Capture the cell that displays the provided text and extract its (X, Y) central coordinate. 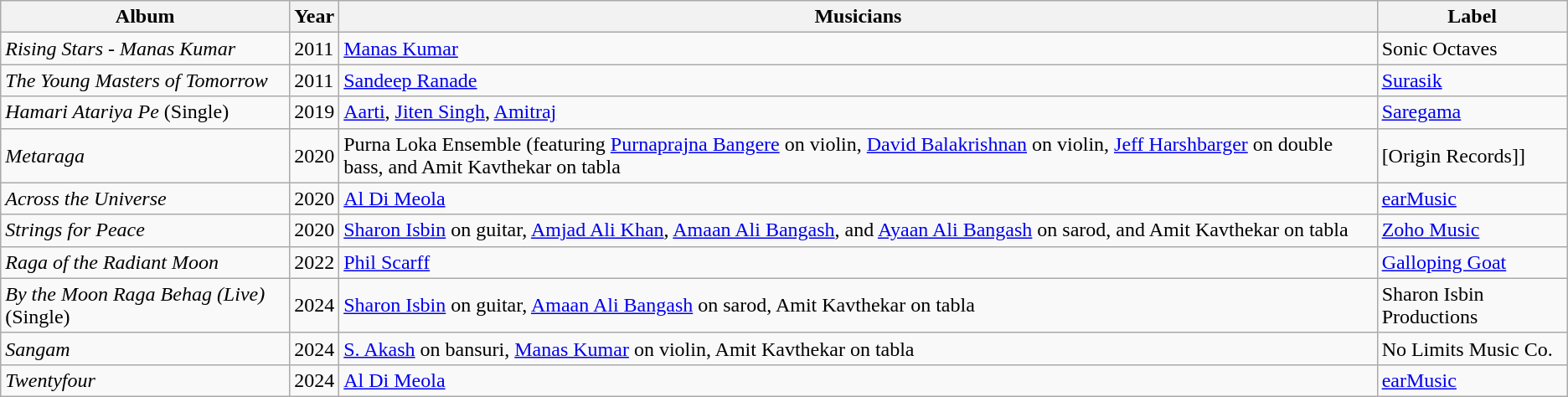
Across the Universe (146, 198)
Zoho Music (1473, 230)
Phil Scarff (858, 262)
Aarti, Jiten Singh, Amitraj (858, 112)
Sharon Isbin on guitar, Amaan Ali Bangash on sarod, Amit Kavthekar on tabla (858, 305)
Sandeep Ranade (858, 80)
Twentyfour (146, 380)
Year (315, 17)
Sonic Octaves (1473, 49)
S. Akash on bansuri, Manas Kumar on violin, Amit Kavthekar on tabla (858, 348)
Surasik (1473, 80)
Sharon Isbin Productions (1473, 305)
Album (146, 17)
Sangam (146, 348)
2022 (315, 262)
2019 (315, 112)
The Young Masters of Tomorrow (146, 80)
[Origin Records]] (1473, 156)
Hamari Atariya Pe (Single) (146, 112)
Raga of the Radiant Moon (146, 262)
Label (1473, 17)
Strings for Peace (146, 230)
Musicians (858, 17)
Manas Kumar (858, 49)
Galloping Goat (1473, 262)
Sharon Isbin on guitar, Amjad Ali Khan, Amaan Ali Bangash, and Ayaan Ali Bangash on sarod, and Amit Kavthekar on tabla (858, 230)
By the Moon Raga Behag (Live) (Single) (146, 305)
No Limits Music Co. (1473, 348)
Rising Stars - Manas Kumar (146, 49)
Metaraga (146, 156)
Saregama (1473, 112)
